Capture the cell that displays the provided text and extract its (X, Y) central coordinate. 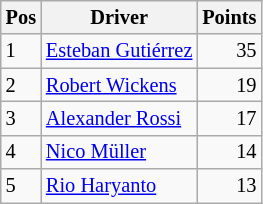
Esteban Gutiérrez (119, 51)
19 (229, 85)
2 (21, 85)
1 (21, 51)
Alexander Rossi (119, 118)
Driver (119, 17)
Robert Wickens (119, 85)
3 (21, 118)
Rio Haryanto (119, 186)
13 (229, 186)
17 (229, 118)
Nico Müller (119, 152)
14 (229, 152)
4 (21, 152)
Points (229, 17)
Pos (21, 17)
35 (229, 51)
5 (21, 186)
